Detect which cell encompasses the target text, then output its [X, Y] center coordinate. 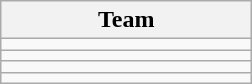
Team [126, 20]
